Extract the [x, y] coordinate from the center of the cell holding the provided text.  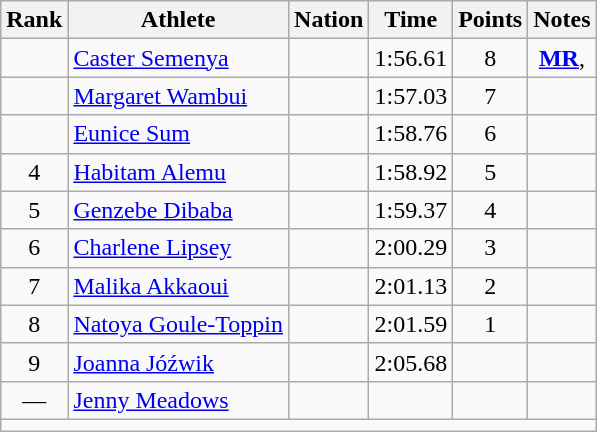
Notes [562, 20]
1:58.92 [411, 172]
Time [411, 20]
Natoya Goule-Toppin [178, 324]
1:59.37 [411, 210]
Caster Semenya [178, 58]
Points [490, 20]
Habitam Alemu [178, 172]
2:01.59 [411, 324]
9 [34, 362]
Eunice Sum [178, 134]
2:05.68 [411, 362]
3 [490, 248]
MR, [562, 58]
Rank [34, 20]
— [34, 400]
Jenny Meadows [178, 400]
1 [490, 324]
Charlene Lipsey [178, 248]
Athlete [178, 20]
1:56.61 [411, 58]
Nation [329, 20]
2 [490, 286]
1:58.76 [411, 134]
2:00.29 [411, 248]
Malika Akkaoui [178, 286]
Joanna Jóźwik [178, 362]
1:57.03 [411, 96]
Genzebe Dibaba [178, 210]
Margaret Wambui [178, 96]
2:01.13 [411, 286]
